Return (X, Y) of the center of cell containing provided text 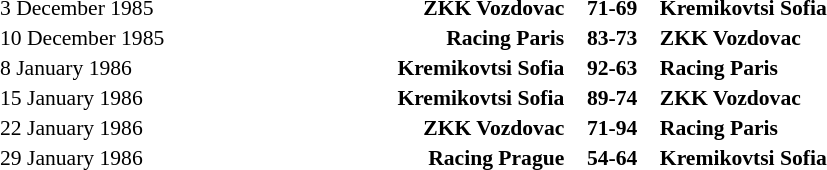
71-94 (612, 128)
89-74 (612, 98)
ZKK Vozdovac (424, 128)
92-63 (612, 68)
Racing Paris (424, 38)
83-73 (612, 38)
